Pinpoint the cell where the given text exists, returning its [x, y] midpoint coordinate. 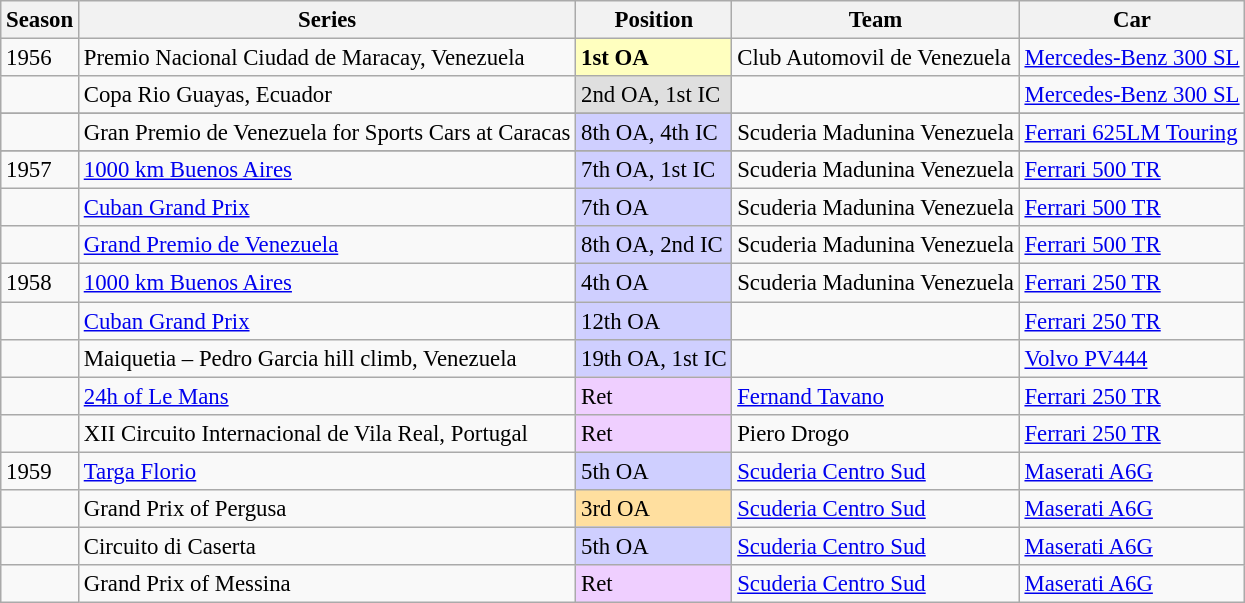
7th OA, 1st IC [654, 170]
Piero Drogo [876, 433]
Volvo PV444 [1132, 358]
Maiquetia – Pedro Garcia hill climb, Venezuela [326, 358]
1958 [40, 283]
4th OA [654, 283]
1st OA [654, 58]
Club Automovil de Venezuela [876, 58]
Grand Premio de Venezuela [326, 245]
Gran Premio de Venezuela for Sports Cars at Caracas [326, 133]
Premio Nacional Ciudad de Maracay, Venezuela [326, 58]
19th OA, 1st IC [654, 358]
12th OA [654, 321]
7th OA [654, 208]
Ferrari 625LM Touring [1132, 133]
24h of Le Mans [326, 396]
Grand Prix of Pergusa [326, 509]
XII Circuito Internacional de Vila Real, Portugal [326, 433]
Grand Prix of Messina [326, 584]
Copa Rio Guayas, Ecuador [326, 95]
3rd OA [654, 509]
Position [654, 20]
Team [876, 20]
Circuito di Caserta [326, 546]
1957 [40, 170]
1959 [40, 471]
Targa Florio [326, 471]
2nd OA, 1st IC [654, 95]
8th OA, 4th IC [654, 133]
1956 [40, 58]
Season [40, 20]
Fernand Tavano [876, 396]
Car [1132, 20]
Series [326, 20]
8th OA, 2nd IC [654, 245]
